Return [X, Y] of the center of cell containing provided text 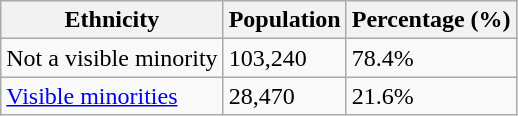
Visible minorities [112, 96]
78.4% [431, 58]
21.6% [431, 96]
Percentage (%) [431, 20]
28,470 [284, 96]
Not a visible minority [112, 58]
Ethnicity [112, 20]
Population [284, 20]
103,240 [284, 58]
